Return the (X, Y) coordinate for the center point of the cell that contains the specified text.  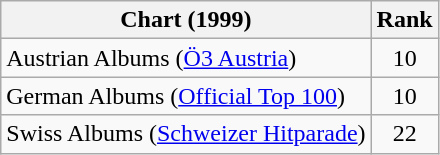
Rank (404, 20)
Austrian Albums (Ö3 Austria) (186, 58)
22 (404, 134)
Swiss Albums (Schweizer Hitparade) (186, 134)
German Albums (Official Top 100) (186, 96)
Chart (1999) (186, 20)
